Extract the [X, Y] coordinate from the center of the cell holding the provided text.  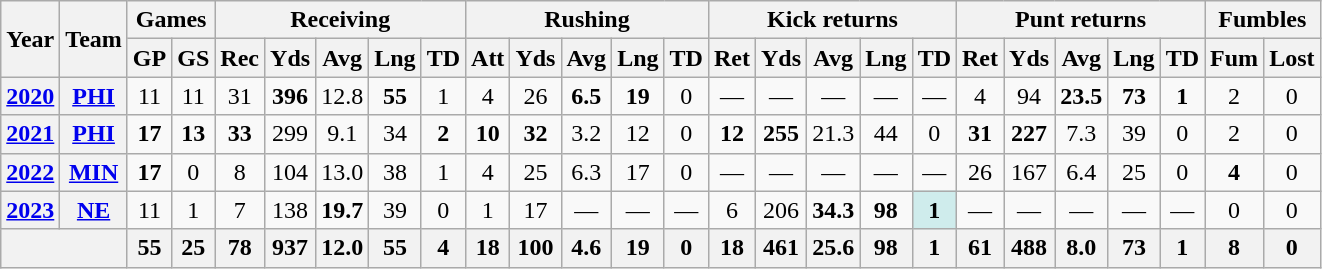
255 [782, 134]
44 [886, 134]
Lost [1292, 58]
4.6 [586, 248]
3.2 [586, 134]
25.6 [834, 248]
Punt returns [1081, 20]
10 [488, 134]
Rushing [588, 20]
94 [1030, 96]
34 [395, 134]
Team [94, 39]
2020 [30, 96]
138 [290, 210]
Year [30, 39]
Rec [240, 58]
6.5 [586, 96]
GS [194, 58]
12.8 [342, 96]
6.3 [586, 172]
Fumbles [1262, 20]
6 [732, 210]
78 [240, 248]
13.0 [342, 172]
2021 [30, 134]
33 [240, 134]
13 [194, 134]
396 [290, 96]
461 [782, 248]
23.5 [1082, 96]
12.0 [342, 248]
7.3 [1082, 134]
Receiving [340, 20]
8.0 [1082, 248]
167 [1030, 172]
21.3 [834, 134]
32 [536, 134]
Kick returns [832, 20]
227 [1030, 134]
MIN [94, 172]
GP [149, 58]
206 [782, 210]
299 [290, 134]
38 [395, 172]
100 [536, 248]
Fum [1234, 58]
61 [980, 248]
19.7 [342, 210]
937 [290, 248]
9.1 [342, 134]
7 [240, 210]
Att [488, 58]
NE [94, 210]
2022 [30, 172]
488 [1030, 248]
104 [290, 172]
Games [170, 20]
6.4 [1082, 172]
34.3 [834, 210]
2023 [30, 210]
